Locate the cell with the specified text and output its (X, Y) center coordinate. 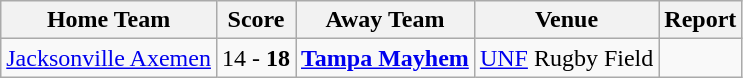
Away Team (386, 20)
Tampa Mayhem (386, 58)
Home Team (109, 20)
UNF Rugby Field (566, 58)
14 - 18 (256, 58)
Report (700, 20)
Venue (566, 20)
Score (256, 20)
Jacksonville Axemen (109, 58)
